Return [X, Y] of the center of cell containing provided text 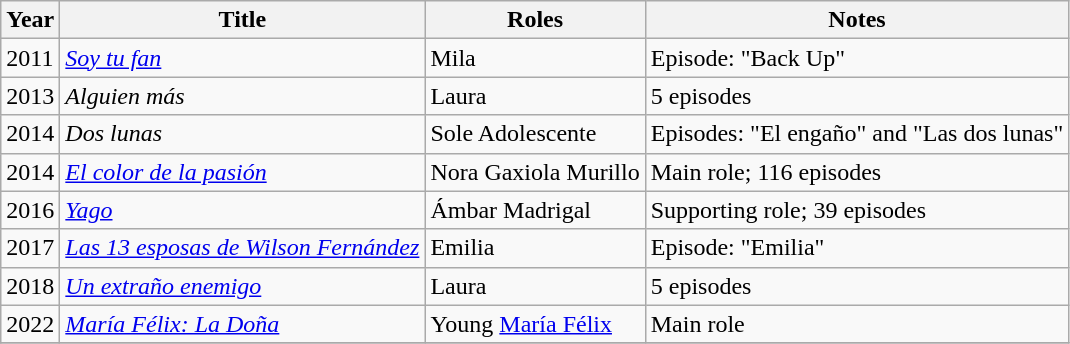
Roles [535, 20]
Notes [857, 20]
Supporting role; 39 episodes [857, 210]
Episode: "Back Up" [857, 58]
Episodes: "El engaño" and "Las dos lunas" [857, 134]
El color de la pasión [242, 172]
Young María Félix [535, 324]
2018 [30, 286]
2011 [30, 58]
Sole Adolescente [535, 134]
Main role; 116 episodes [857, 172]
Las 13 esposas de Wilson Fernández [242, 248]
2013 [30, 96]
Year [30, 20]
2022 [30, 324]
María Félix: La Doña [242, 324]
2017 [30, 248]
Mila [535, 58]
Soy tu fan [242, 58]
Episode: "Emilia" [857, 248]
Title [242, 20]
Alguien más [242, 96]
2016 [30, 210]
Main role [857, 324]
Un extraño enemigo [242, 286]
Emilia [535, 248]
Dos lunas [242, 134]
Ámbar Madrigal [535, 210]
Yago [242, 210]
Nora Gaxiola Murillo [535, 172]
